Return the [X, Y] coordinate for the center point of the cell that contains the specified text.  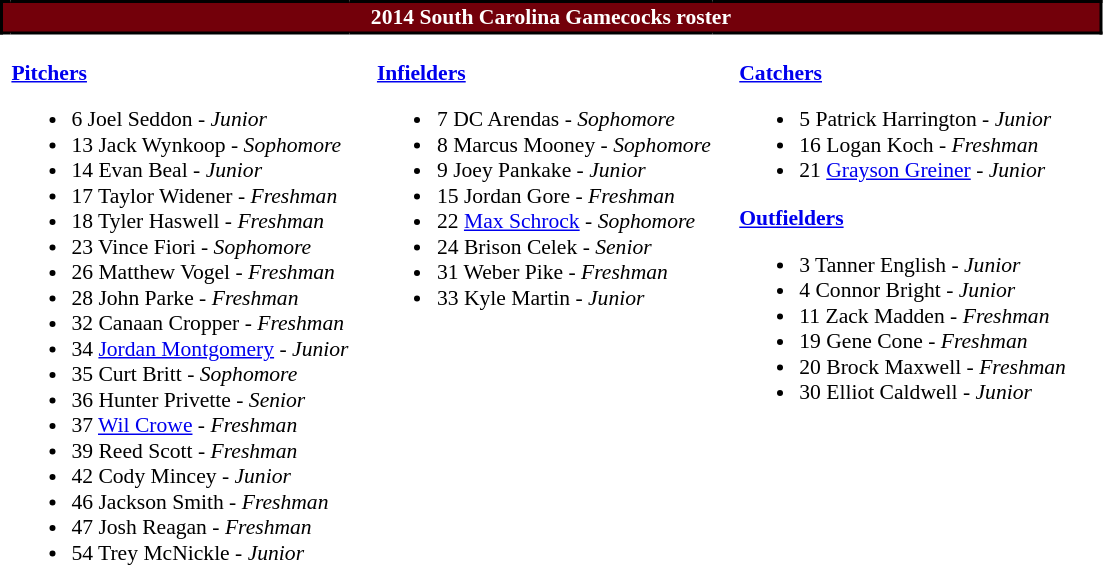
2014 South Carolina Gamecocks roster [552, 18]
